For the text-containing cell, return its midpoint in (X, Y) coordinate format. 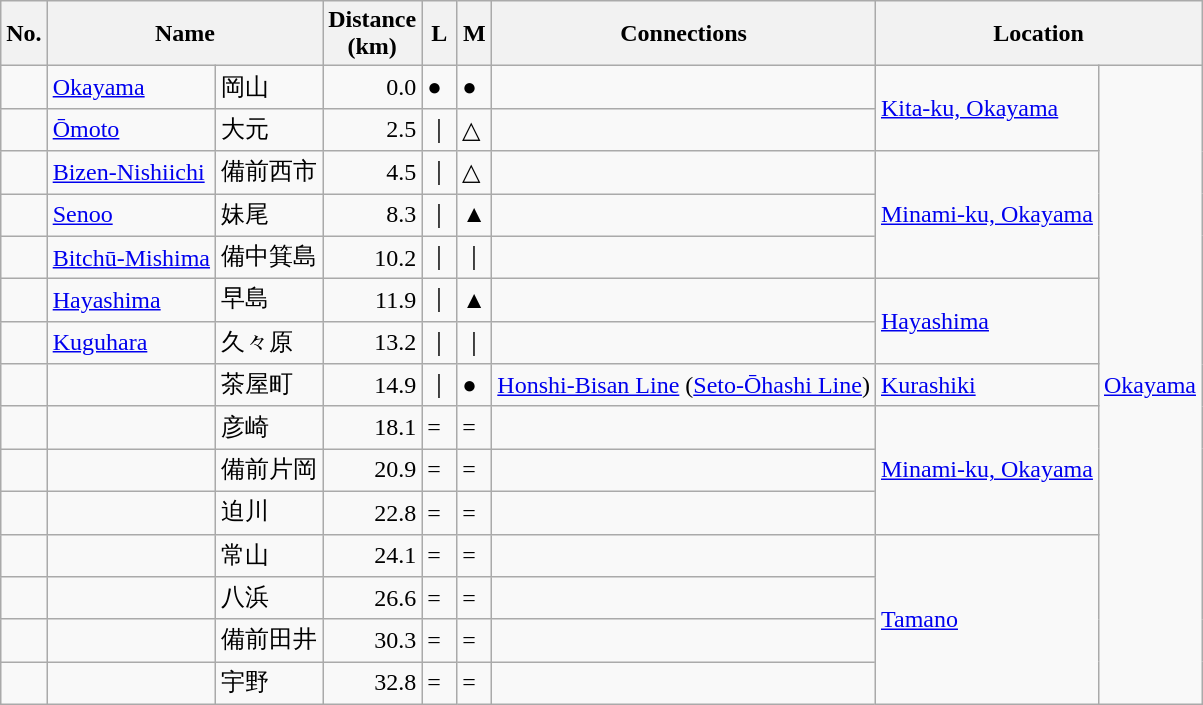
Kita-ku, Okayama (986, 108)
Bitchū-Mishima (131, 258)
彦崎 (270, 428)
32.8 (372, 684)
13.2 (372, 342)
妹尾 (270, 216)
Connections (684, 34)
迫川 (270, 512)
10.2 (372, 258)
Ōmoto (131, 130)
大元 (270, 130)
Senoo (131, 216)
30.3 (372, 640)
Kuguhara (131, 342)
Kurashiki (986, 386)
20.9 (372, 470)
Bizen-Nishiichi (131, 172)
14.9 (372, 386)
常山 (270, 556)
久々原 (270, 342)
Location (1038, 34)
11.9 (372, 300)
26.6 (372, 598)
備前田井 (270, 640)
岡山 (270, 88)
18.1 (372, 428)
8.3 (372, 216)
Name (184, 34)
0.0 (372, 88)
八浜 (270, 598)
2.5 (372, 130)
Honshi-Bisan Line (Seto-Ōhashi Line) (684, 386)
4.5 (372, 172)
備前片岡 (270, 470)
Distance (km) (372, 34)
M (474, 34)
Tamano (986, 619)
早島 (270, 300)
宇野 (270, 684)
24.1 (372, 556)
L (440, 34)
備中箕島 (270, 258)
茶屋町 (270, 386)
備前西市 (270, 172)
22.8 (372, 512)
No. (24, 34)
